Extract the [X, Y] coordinate from the center of the cell holding the provided text.  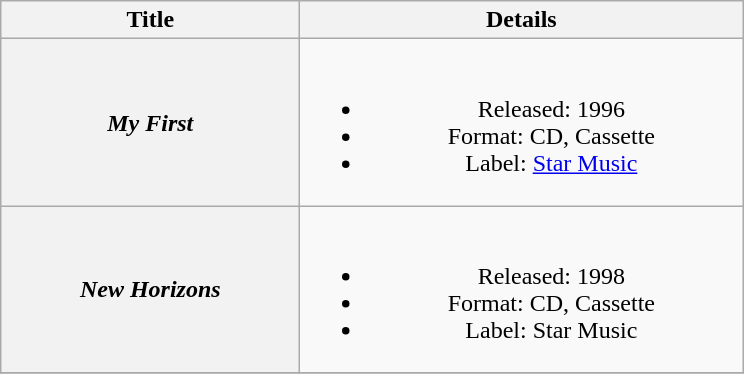
Title [150, 20]
New Horizons [150, 290]
Released: 1996Format: CD, CassetteLabel: Star Music [522, 122]
Details [522, 20]
My First [150, 122]
Released: 1998Format: CD, CassetteLabel: Star Music [522, 290]
